Find where the given text appears and provide that cell's center as [x, y] coordinate. 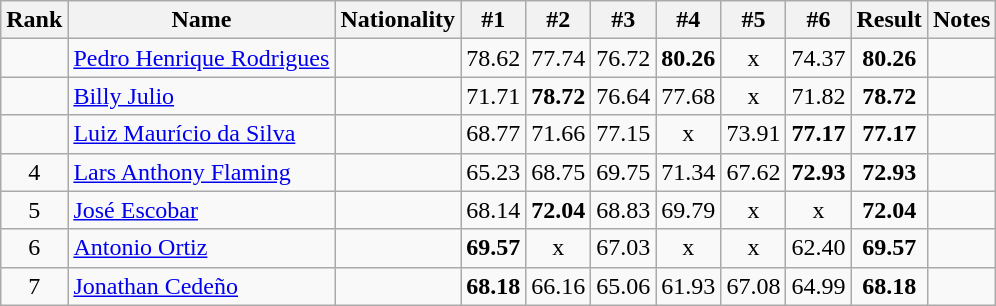
Pedro Henrique Rodrigues [202, 58]
78.62 [494, 58]
5 [34, 210]
65.23 [494, 172]
71.34 [688, 172]
69.75 [624, 172]
7 [34, 286]
#5 [754, 20]
#6 [818, 20]
#1 [494, 20]
71.71 [494, 96]
#3 [624, 20]
62.40 [818, 248]
69.79 [688, 210]
71.66 [558, 134]
4 [34, 172]
77.74 [558, 58]
Antonio Ortiz [202, 248]
#2 [558, 20]
67.03 [624, 248]
77.68 [688, 96]
Name [202, 20]
65.06 [624, 286]
Notes [961, 20]
Luiz Maurício da Silva [202, 134]
67.08 [754, 286]
67.62 [754, 172]
71.82 [818, 96]
Result [889, 20]
68.83 [624, 210]
#4 [688, 20]
66.16 [558, 286]
68.75 [558, 172]
73.91 [754, 134]
Billy Julio [202, 96]
68.14 [494, 210]
6 [34, 248]
68.77 [494, 134]
77.15 [624, 134]
Nationality [398, 20]
José Escobar [202, 210]
61.93 [688, 286]
76.64 [624, 96]
Rank [34, 20]
76.72 [624, 58]
74.37 [818, 58]
Lars Anthony Flaming [202, 172]
Jonathan Cedeño [202, 286]
64.99 [818, 286]
